Determine the [x, y] coordinate at the center of the cell enclosing the given text.  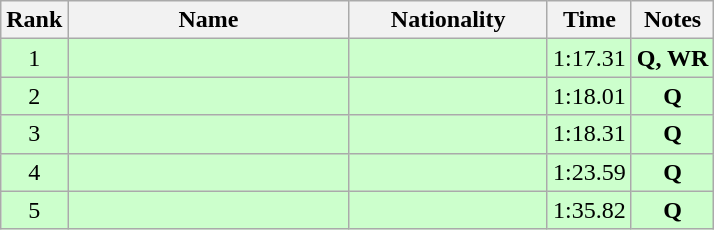
1:17.31 [589, 58]
Rank [34, 20]
1 [34, 58]
Name [208, 20]
3 [34, 134]
1:23.59 [589, 172]
Q, WR [672, 58]
5 [34, 210]
1:18.31 [589, 134]
4 [34, 172]
Time [589, 20]
1:35.82 [589, 210]
Notes [672, 20]
2 [34, 96]
1:18.01 [589, 96]
Nationality [448, 20]
